For the text-containing cell, return its midpoint in [X, Y] coordinate format. 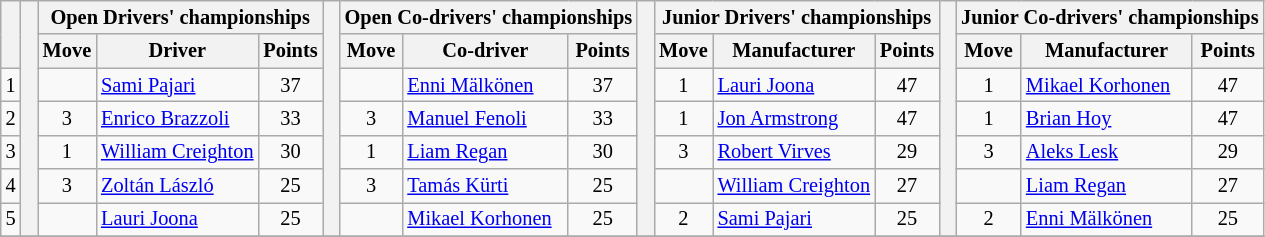
Aleks Lesk [1106, 152]
4 [11, 186]
Enrico Brazzoli [177, 118]
Junior Co-drivers' championships [1110, 17]
Open Drivers' championships [180, 17]
Co-driver [485, 51]
Open Co-drivers' championships [488, 17]
Manuel Fenoli [485, 118]
Driver [177, 51]
Junior Drivers' championships [796, 17]
Zoltán László [177, 186]
Tamás Kürti [485, 186]
Robert Virves [794, 152]
Jon Armstrong [794, 118]
Brian Hoy [1106, 118]
5 [11, 219]
